From the cell containing the given text, extract its center point as (X, Y) coordinate. 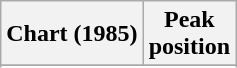
Peakposition (189, 34)
Chart (1985) (72, 34)
